Locate the cell with the specified text and output its (X, Y) center coordinate. 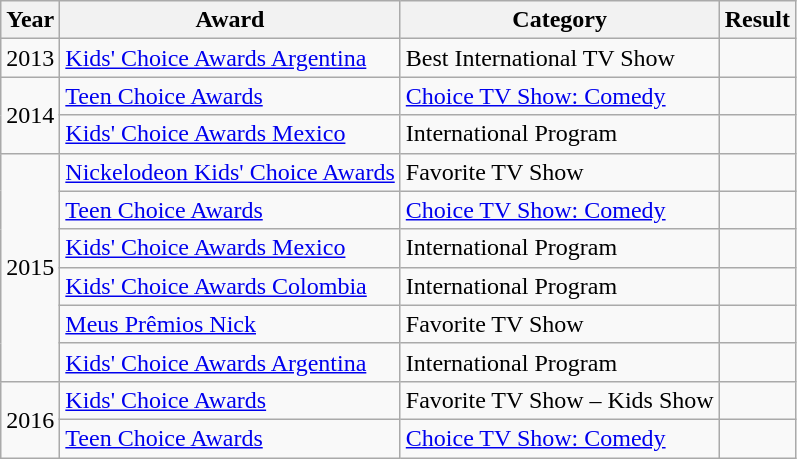
Best International TV Show (560, 58)
Kids' Choice Awards (230, 400)
Award (230, 20)
Result (757, 20)
2014 (30, 115)
Meus Prêmios Nick (230, 324)
Category (560, 20)
2015 (30, 267)
Nickelodeon Kids' Choice Awards (230, 172)
Kids' Choice Awards Colombia (230, 286)
2016 (30, 419)
Year (30, 20)
Favorite TV Show – Kids Show (560, 400)
2013 (30, 58)
